Return (X, Y) of the center of cell containing provided text 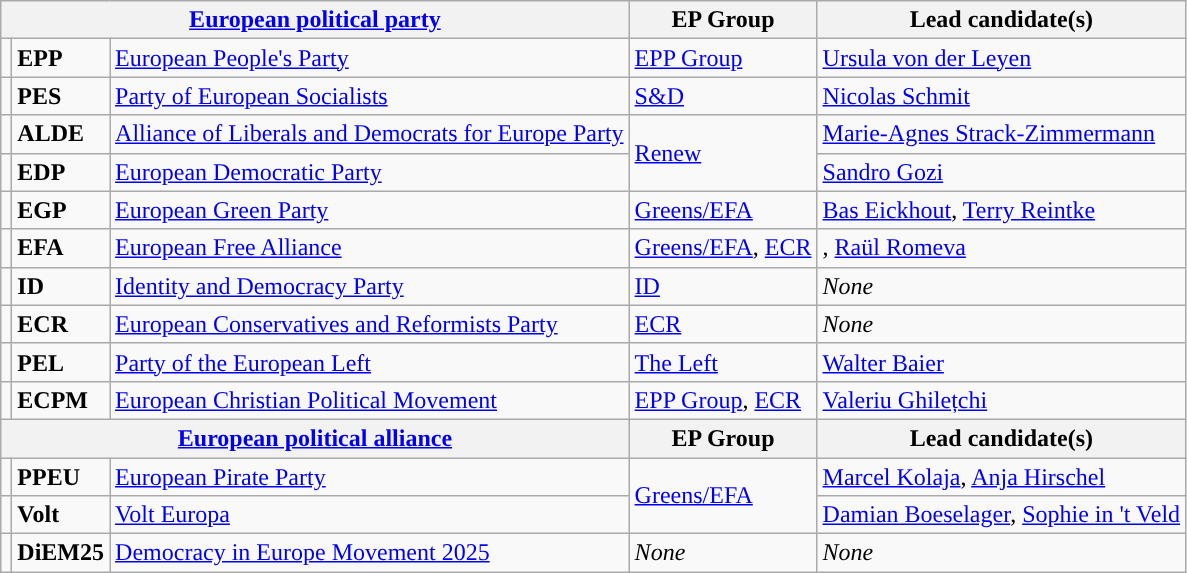
Marie-Agnes Strack-Zimmermann (1002, 134)
Valeriu Ghilețchi (1002, 400)
Alliance of Liberals and Democrats for Europe Party (370, 134)
Renew (723, 153)
Bas Eickhout, Terry Reintke (1002, 210)
Party of the European Left (370, 362)
PEL (61, 362)
Nicolas Schmit (1002, 96)
Marcel Kolaja, Anja Hirschel (1002, 477)
DiEM25 (61, 553)
Ursula von der Leyen (1002, 58)
European political party (315, 20)
EPP Group, ECR (723, 400)
European Green Party (370, 210)
Volt Europa (370, 515)
Party of European Socialists (370, 96)
Greens/EFA, ECR (723, 248)
EPP (61, 58)
, Raül Romeva (1002, 248)
S&D (723, 96)
Identity and Democracy Party (370, 286)
EFA (61, 248)
European Pirate Party (370, 477)
Democracy in Europe Movement 2025 (370, 553)
ALDE (61, 134)
European political alliance (315, 438)
European Democratic Party (370, 172)
ECPM (61, 400)
Sandro Gozi (1002, 172)
European Conservatives and Reformists Party (370, 324)
PPEU (61, 477)
European People's Party (370, 58)
The Left (723, 362)
EDP (61, 172)
Damian Boeselager, Sophie in 't Veld (1002, 515)
EPP Group (723, 58)
PES (61, 96)
Walter Baier (1002, 362)
European Free Alliance (370, 248)
Volt (61, 515)
European Christian Political Movement (370, 400)
EGP (61, 210)
